From the cell containing the given text, extract its center point as [X, Y] coordinate. 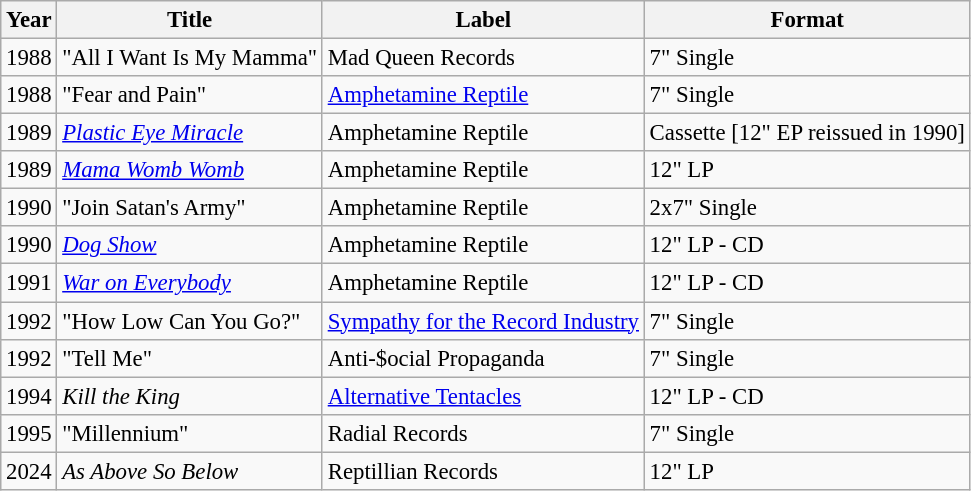
"How Low Can You Go?" [190, 321]
As Above So Below [190, 471]
1995 [29, 433]
1991 [29, 283]
"All I Want Is My Mamma" [190, 58]
Dog Show [190, 245]
Cassette [12" EP reissued in 1990] [807, 133]
Title [190, 20]
"Fear and Pain" [190, 95]
"Join Satan's Army" [190, 208]
2x7" Single [807, 208]
2024 [29, 471]
Kill the King [190, 396]
1994 [29, 396]
"Millennium" [190, 433]
Mad Queen Records [483, 58]
Alternative Tentacles [483, 396]
Sympathy for the Record Industry [483, 321]
War on Everybody [190, 283]
"Tell Me" [190, 358]
Format [807, 20]
Mama Womb Womb [190, 170]
Reptillian Records [483, 471]
Year [29, 20]
Radial Records [483, 433]
Anti-$ocial Propaganda [483, 358]
Plastic Eye Miracle [190, 133]
Label [483, 20]
